Provide the (x, y) coordinate of the cell's center where the given text is located.  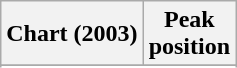
Chart (2003) (72, 34)
Peakposition (189, 34)
